Provide the (x, y) coordinate of the cell's center where the given text is located.  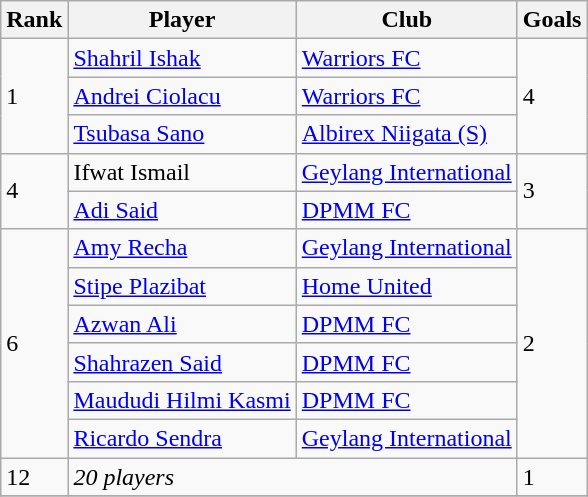
Stipe Plazibat (182, 286)
3 (552, 191)
20 players (292, 477)
Ifwat Ismail (182, 172)
Amy Recha (182, 248)
Azwan Ali (182, 324)
Andrei Ciolacu (182, 96)
Club (406, 20)
Goals (552, 20)
Adi Said (182, 210)
Ricardo Sendra (182, 438)
Maududi Hilmi Kasmi (182, 400)
Shahril Ishak (182, 58)
2 (552, 343)
Home United (406, 286)
Player (182, 20)
Rank (34, 20)
6 (34, 343)
Albirex Niigata (S) (406, 134)
12 (34, 477)
Shahrazen Said (182, 362)
Tsubasa Sano (182, 134)
